Return (x, y) of the center of cell containing provided text 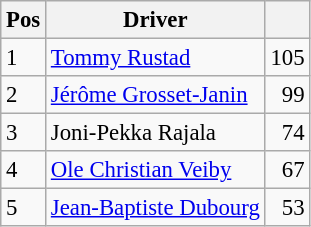
Jean-Baptiste Dubourg (156, 208)
2 (24, 95)
Jérôme Grosset-Janin (156, 95)
Driver (156, 20)
5 (24, 208)
Ole Christian Veiby (156, 170)
105 (288, 58)
Pos (24, 20)
1 (24, 58)
74 (288, 133)
99 (288, 95)
Joni-Pekka Rajala (156, 133)
3 (24, 133)
Tommy Rustad (156, 58)
4 (24, 170)
53 (288, 208)
67 (288, 170)
